Identify which cell holds the provided text, then report its [X, Y] central coordinate. 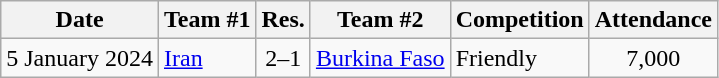
Team #2 [380, 20]
Friendly [520, 58]
7,000 [653, 58]
Competition [520, 20]
2–1 [283, 58]
5 January 2024 [80, 58]
Date [80, 20]
Res. [283, 20]
Team #1 [207, 20]
Attendance [653, 20]
Iran [207, 58]
Burkina Faso [380, 58]
